Find where the given text appears and provide that cell's center as [x, y] coordinate. 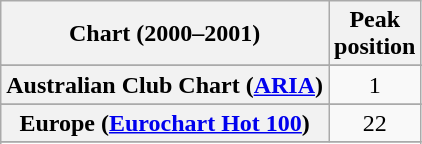
Europe (Eurochart Hot 100) [165, 123]
Australian Club Chart (ARIA) [165, 85]
Chart (2000–2001) [165, 34]
1 [374, 85]
22 [374, 123]
Peakposition [374, 34]
